Return the [x, y] coordinate for the center point of the cell that contains the specified text.  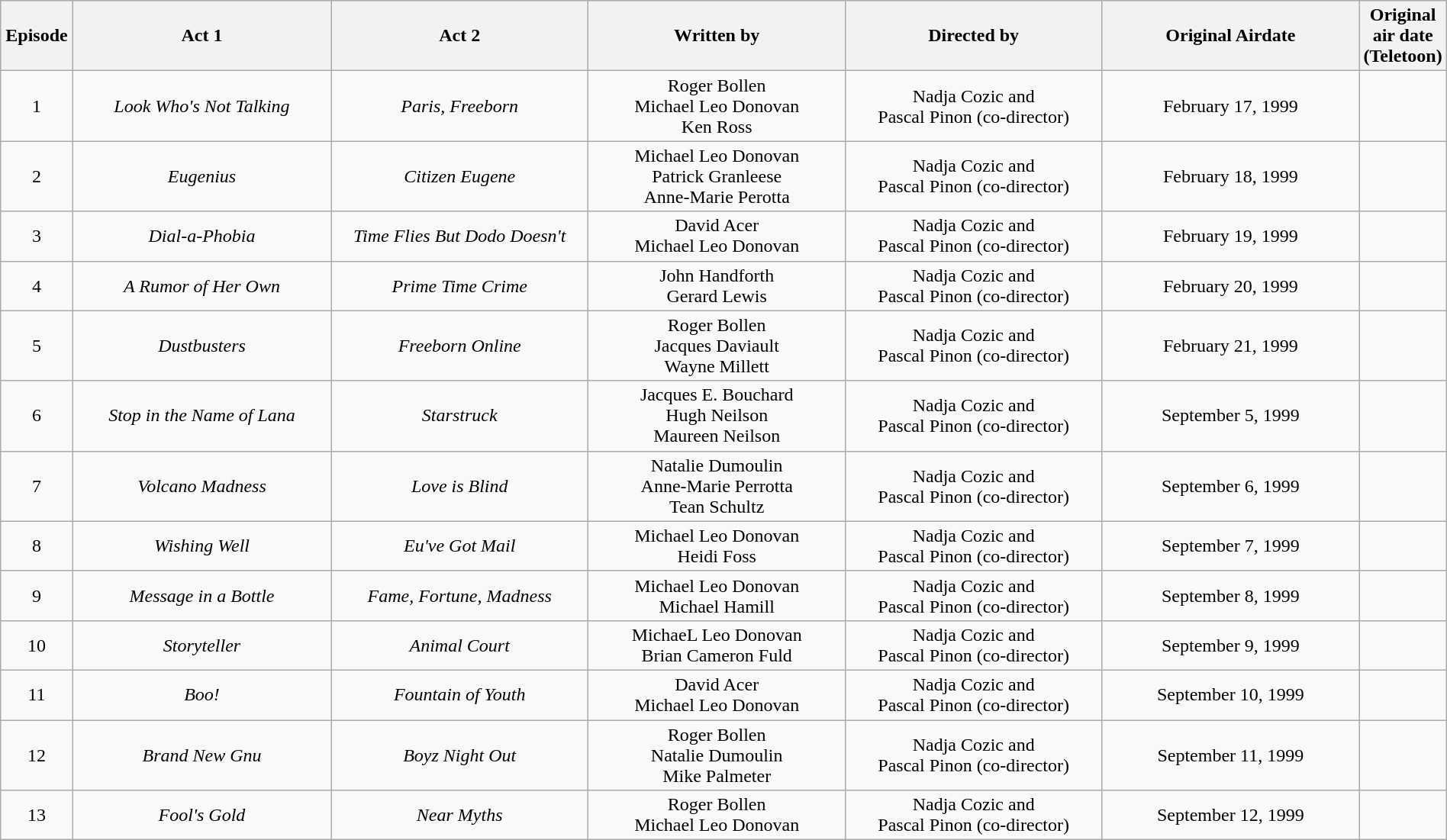
12 [37, 755]
Prime Time Crime [459, 285]
5 [37, 346]
February 19, 1999 [1230, 237]
Directed by [974, 36]
Look Who's Not Talking [201, 106]
Starstruck [459, 416]
Roger BollenMichael Leo DonovanKen Ross [717, 106]
John HandforthGerard Lewis [717, 285]
Citizen Eugene [459, 176]
Jacques E. BouchardHugh NeilsonMaureen Neilson [717, 416]
February 17, 1999 [1230, 106]
February 21, 1999 [1230, 346]
Paris, Freeborn [459, 106]
February 18, 1999 [1230, 176]
September 11, 1999 [1230, 755]
1 [37, 106]
4 [37, 285]
8 [37, 546]
13 [37, 815]
Message in a Bottle [201, 595]
Michael Leo DonovanPatrick GranleeseAnne-Marie Perotta [717, 176]
11 [37, 694]
Act 2 [459, 36]
Roger BollenJacques DaviaultWayne Millett [717, 346]
Original air date (Teletoon) [1403, 36]
September 10, 1999 [1230, 694]
Brand New Gnu [201, 755]
10 [37, 645]
Eugenius [201, 176]
Fool's Gold [201, 815]
Eu've Got Mail [459, 546]
6 [37, 416]
A Rumor of Her Own [201, 285]
MichaeL Leo DonovanBrian Cameron Fuld [717, 645]
Time Flies But Dodo Doesn't [459, 237]
Fame, Fortune, Madness [459, 595]
Original Airdate [1230, 36]
2 [37, 176]
Boyz Night Out [459, 755]
Volcano Madness [201, 486]
September 12, 1999 [1230, 815]
9 [37, 595]
Roger BollenNatalie DumoulinMike Palmeter [717, 755]
Boo! [201, 694]
September 8, 1999 [1230, 595]
Dial-a-Phobia [201, 237]
Michael Leo DonovanHeidi Foss [717, 546]
Fountain of Youth [459, 694]
Michael Leo DonovanMichael Hamill [717, 595]
3 [37, 237]
Storyteller [201, 645]
7 [37, 486]
Near Myths [459, 815]
September 5, 1999 [1230, 416]
Love is Blind [459, 486]
Act 1 [201, 36]
Freeborn Online [459, 346]
Episode [37, 36]
Written by [717, 36]
Natalie DumoulinAnne-Marie PerrottaTean Schultz [717, 486]
September 9, 1999 [1230, 645]
February 20, 1999 [1230, 285]
Roger BollenMichael Leo Donovan [717, 815]
Stop in the Name of Lana [201, 416]
Dustbusters [201, 346]
Animal Court [459, 645]
September 7, 1999 [1230, 546]
September 6, 1999 [1230, 486]
Wishing Well [201, 546]
